For the text-containing cell, return its midpoint in [X, Y] coordinate format. 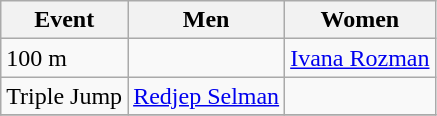
Redjep Selman [206, 96]
100 m [64, 58]
Triple Jump [64, 96]
Men [206, 20]
Women [360, 20]
Event [64, 20]
Ivana Rozman [360, 58]
